Return [X, Y] of the center of cell containing provided text 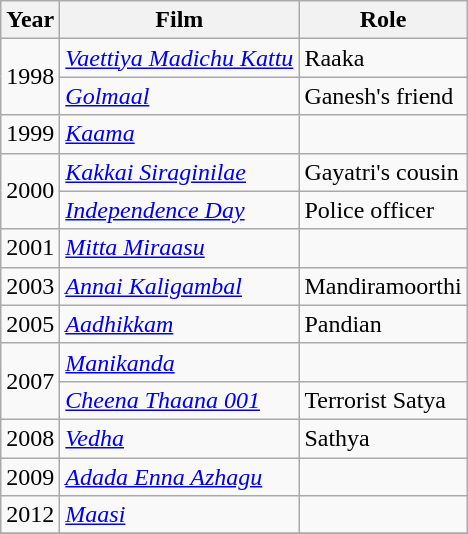
Annai Kaligambal [180, 286]
Ganesh's friend [383, 96]
Pandian [383, 324]
2008 [30, 438]
Mitta Miraasu [180, 248]
Raaka [383, 58]
Kakkai Siraginilae [180, 172]
2000 [30, 191]
Mandiramoorthi [383, 286]
Role [383, 20]
Adada Enna Azhagu [180, 477]
Gayatri's cousin [383, 172]
Independence Day [180, 210]
2005 [30, 324]
Manikanda [180, 362]
1999 [30, 134]
2003 [30, 286]
Sathya [383, 438]
2012 [30, 515]
Maasi [180, 515]
Year [30, 20]
1998 [30, 77]
Kaama [180, 134]
2001 [30, 248]
Police officer [383, 210]
Terrorist Satya [383, 400]
Cheena Thaana 001 [180, 400]
Golmaal [180, 96]
Vedha [180, 438]
2009 [30, 477]
Aadhikkam [180, 324]
Vaettiya Madichu Kattu [180, 58]
2007 [30, 381]
Film [180, 20]
